Capture the cell that displays the provided text and extract its [X, Y] central coordinate. 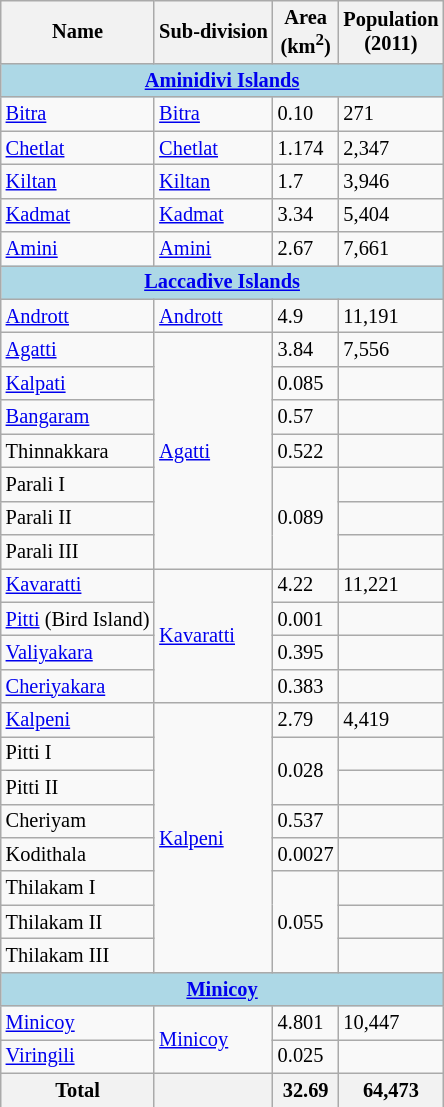
0.025 [306, 1056]
1.7 [306, 181]
1.174 [306, 148]
3,946 [392, 181]
32.69 [306, 1090]
Pitti I [78, 753]
0.0027 [306, 854]
Aminidivi Islands [222, 80]
0.522 [306, 451]
64,473 [392, 1090]
0.57 [306, 417]
4,419 [392, 720]
2.67 [306, 249]
0.10 [306, 114]
0.085 [306, 383]
3.84 [306, 350]
0.537 [306, 821]
Parali II [78, 518]
Parali I [78, 484]
Kodithala [78, 854]
Thilakam III [78, 955]
4.9 [306, 316]
0.028 [306, 770]
Sub-division [213, 32]
2.79 [306, 720]
Pitti (Bird Island) [78, 619]
Valiyakara [78, 652]
Thilakam II [78, 922]
Bangaram [78, 417]
0.001 [306, 619]
5,404 [392, 215]
4.22 [306, 585]
271 [392, 114]
11,191 [392, 316]
3.34 [306, 215]
0.395 [306, 652]
0.089 [306, 518]
Population(2011) [392, 32]
Name [78, 32]
Thinnakkara [78, 451]
Viringili [78, 1056]
7,661 [392, 249]
4.801 [306, 1023]
Parali III [78, 551]
10,447 [392, 1023]
0.383 [306, 686]
Thilakam I [78, 888]
Total [78, 1090]
7,556 [392, 350]
Pitti II [78, 787]
0.055 [306, 922]
Kalpati [78, 383]
Cheriyam [78, 821]
Cheriyakara [78, 686]
Laccadive Islands [222, 282]
11,221 [392, 585]
Area(km2) [306, 32]
2,347 [392, 148]
